Determine the [x, y] coordinate at the center of the cell enclosing the given text.  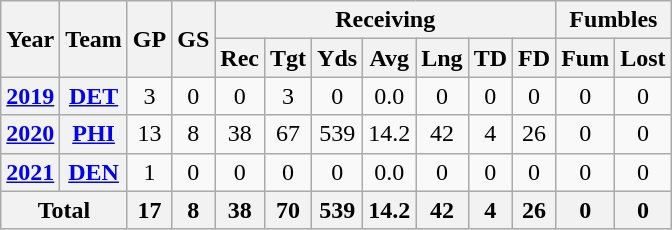
Tgt [288, 58]
Team [94, 39]
67 [288, 134]
GP [149, 39]
2020 [30, 134]
2019 [30, 96]
Rec [240, 58]
17 [149, 210]
FD [534, 58]
13 [149, 134]
Yds [338, 58]
DET [94, 96]
Year [30, 39]
Receiving [386, 20]
Fumbles [614, 20]
70 [288, 210]
1 [149, 172]
DEN [94, 172]
PHI [94, 134]
GS [194, 39]
Fum [586, 58]
Lng [442, 58]
Total [64, 210]
Lost [643, 58]
Avg [390, 58]
2021 [30, 172]
TD [490, 58]
